Determine the [X, Y] coordinate at the center of the cell enclosing the given text.  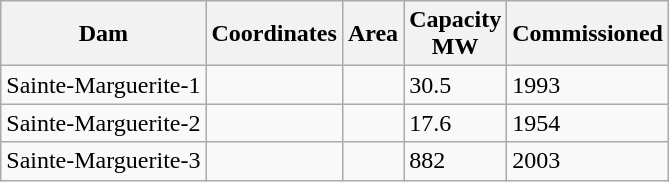
1993 [588, 85]
1954 [588, 123]
2003 [588, 161]
Area [372, 34]
882 [456, 161]
Sainte-Marguerite-1 [104, 85]
Dam [104, 34]
17.6 [456, 123]
Sainte-Marguerite-3 [104, 161]
Commissioned [588, 34]
CapacityMW [456, 34]
Sainte-Marguerite-2 [104, 123]
30.5 [456, 85]
Coordinates [274, 34]
